Detect which cell encompasses the target text, then output its [X, Y] center coordinate. 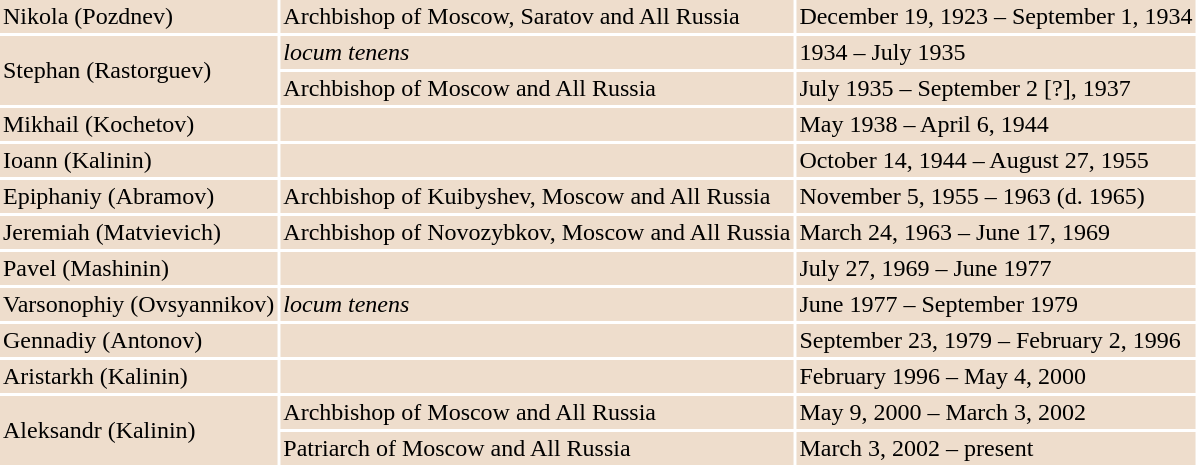
Archbishop of Moscow, Saratov and All Russia [536, 16]
June 1977 – September 1979 [996, 304]
March 24, 1963 – June 17, 1969 [996, 232]
1934 – July 1935 [996, 52]
March 3, 2002 – present [996, 448]
Nikola (Pozdnev) [138, 16]
Patriarch of Moscow and All Russia [536, 448]
November 5, 1955 – 1963 (d. 1965) [996, 196]
Jeremiah (Matvievich) [138, 232]
September 23, 1979 – February 2, 1996 [996, 340]
Pavel (Mashinin) [138, 268]
July 27, 1969 – June 1977 [996, 268]
May 1938 – April 6, 1944 [996, 124]
December 19, 1923 – September 1, 1934 [996, 16]
Aristarkh (Kalinin) [138, 376]
Varsonophiy (Ovsyannikov) [138, 304]
Mikhail (Kochetov) [138, 124]
May 9, 2000 – March 3, 2002 [996, 412]
July 1935 – September 2 [?], 1937 [996, 88]
Ioann (Kalinin) [138, 160]
February 1996 – May 4, 2000 [996, 376]
Archbishop of Kuibyshev, Moscow and All Russia [536, 196]
Gennadiy (Antonov) [138, 340]
Aleksandr (Kalinin) [138, 430]
Epiphaniy (Abramov) [138, 196]
Stephan (Rastorguev) [138, 70]
Archbishop of Novozybkov, Moscow and All Russia [536, 232]
October 14, 1944 – August 27, 1955 [996, 160]
